Search for the cell housing the specified text and yield its (x, y) center coordinate. 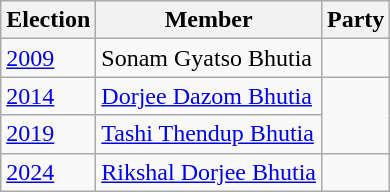
Party (356, 20)
Dorjee Dazom Bhutia (209, 96)
Tashi Thendup Bhutia (209, 134)
Sonam Gyatso Bhutia (209, 58)
Rikshal Dorjee Bhutia (209, 172)
Election (48, 20)
2009 (48, 58)
2024 (48, 172)
2019 (48, 134)
2014 (48, 96)
Member (209, 20)
